Provide the [x, y] coordinate of the cell's center where the given text is located.  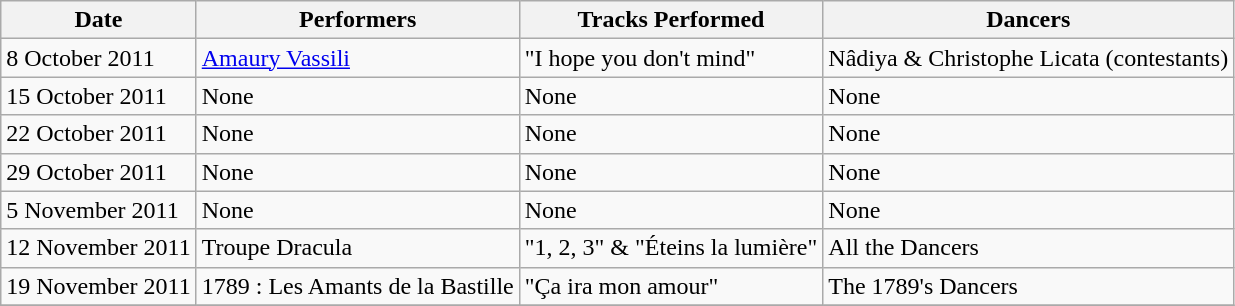
All the Dancers [1028, 248]
19 November 2011 [98, 286]
The 1789's Dancers [1028, 286]
5 November 2011 [98, 210]
8 October 2011 [98, 58]
15 October 2011 [98, 96]
12 November 2011 [98, 248]
"Ça ira mon amour" [671, 286]
"I hope you don't mind" [671, 58]
Troupe Dracula [358, 248]
Nâdiya & Christophe Licata (contestants) [1028, 58]
Amaury Vassili [358, 58]
1789 : Les Amants de la Bastille [358, 286]
22 October 2011 [98, 134]
Date [98, 20]
Dancers [1028, 20]
"1, 2, 3" & "Éteins la lumière" [671, 248]
Performers [358, 20]
Tracks Performed [671, 20]
29 October 2011 [98, 172]
